Extract the (x, y) coordinate from the center of the cell holding the provided text.  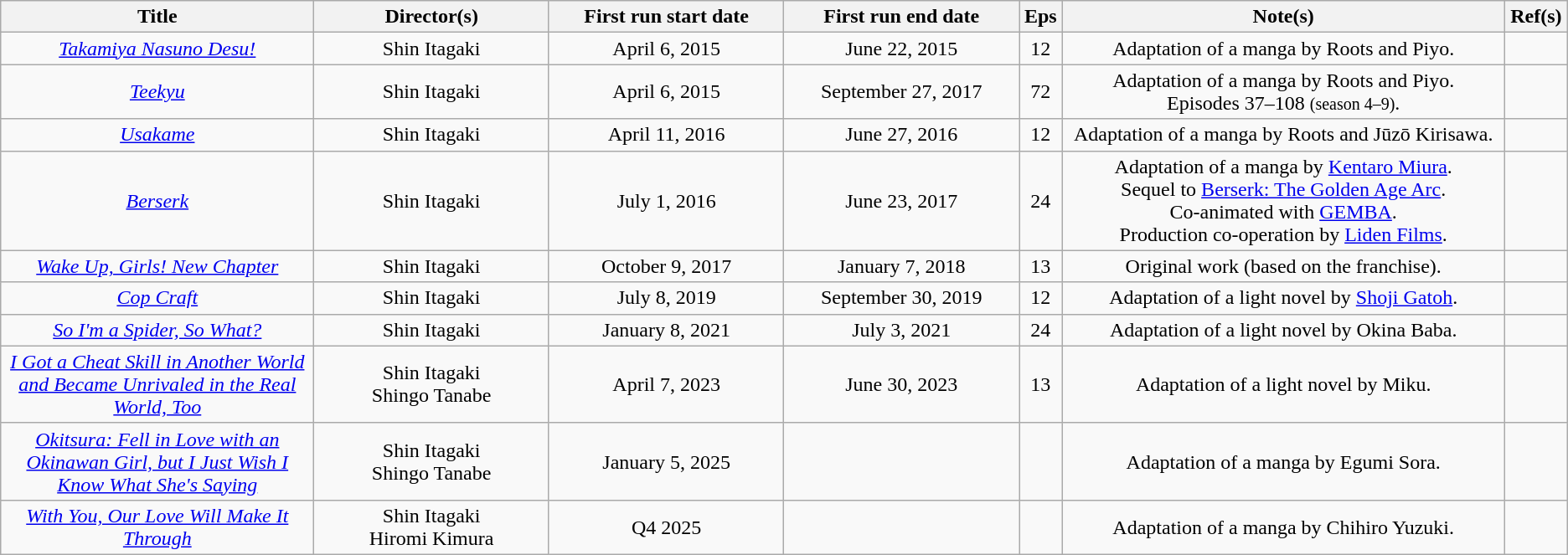
January 7, 2018 (901, 266)
October 9, 2017 (667, 266)
Takamiya Nasuno Desu! (157, 49)
June 27, 2016 (901, 135)
Adaptation of a manga by Kentaro Miura.Sequel to Berserk: The Golden Age Arc. Co-animated with GEMBA.Production co-operation by Liden Films. (1283, 201)
Berserk (157, 201)
September 30, 2019 (901, 298)
Ref(s) (1536, 17)
Title (157, 17)
July 8, 2019 (667, 298)
First run start date (667, 17)
72 (1040, 92)
July 3, 2021 (901, 330)
April 7, 2023 (667, 384)
Adaptation of a manga by Egumi Sora. (1283, 461)
Wake Up, Girls! New Chapter (157, 266)
Adaptation of a manga by Roots and Piyo.Episodes 37–108 (season 4–9). (1283, 92)
Shin ItagakiHiromi Kimura (432, 527)
Note(s) (1283, 17)
Adaptation of a light novel by Shoji Gatoh. (1283, 298)
July 1, 2016 (667, 201)
September 27, 2017 (901, 92)
January 5, 2025 (667, 461)
With You, Our Love Will Make It Through (157, 527)
Okitsura: Fell in Love with an Okinawan Girl, but I Just Wish I Know What She's Saying (157, 461)
Q4 2025 (667, 527)
Original work (based on the franchise). (1283, 266)
First run end date (901, 17)
Adaptation of a light novel by Miku. (1283, 384)
I Got a Cheat Skill in Another World and Became Unrivaled in the Real World, Too (157, 384)
January 8, 2021 (667, 330)
Adaptation of a manga by Roots and Piyo. (1283, 49)
So I'm a Spider, So What? (157, 330)
Adaptation of a manga by Roots and Jūzō Kirisawa. (1283, 135)
June 23, 2017 (901, 201)
Teekyu (157, 92)
Director(s) (432, 17)
June 22, 2015 (901, 49)
Usakame (157, 135)
June 30, 2023 (901, 384)
Eps (1040, 17)
April 11, 2016 (667, 135)
Cop Craft (157, 298)
Adaptation of a light novel by Okina Baba. (1283, 330)
Adaptation of a manga by Chihiro Yuzuki. (1283, 527)
